Capture the cell that displays the provided text and extract its (x, y) central coordinate. 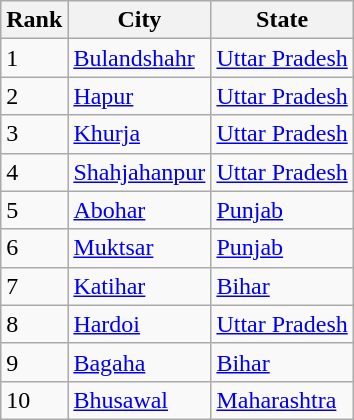
Maharashtra (282, 400)
3 (34, 134)
City (140, 20)
Hapur (140, 96)
5 (34, 210)
Bagaha (140, 362)
9 (34, 362)
1 (34, 58)
Abohar (140, 210)
10 (34, 400)
8 (34, 324)
7 (34, 286)
6 (34, 248)
2 (34, 96)
Shahjahanpur (140, 172)
4 (34, 172)
Muktsar (140, 248)
Bulandshahr (140, 58)
Katihar (140, 286)
State (282, 20)
Bhusawal (140, 400)
Rank (34, 20)
Khurja (140, 134)
Hardoi (140, 324)
